Detect which cell encompasses the target text, then output its [x, y] center coordinate. 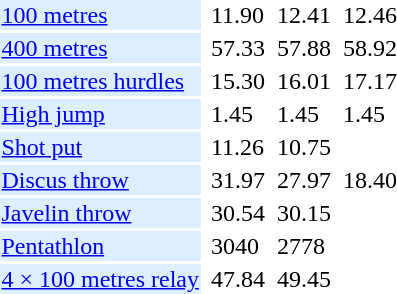
3040 [238, 246]
15.30 [238, 81]
2778 [304, 246]
11.90 [238, 15]
31.97 [238, 180]
30.15 [304, 213]
High jump [100, 114]
27.97 [304, 180]
100 metres [100, 15]
Pentathlon [100, 246]
57.88 [304, 48]
16.01 [304, 81]
Shot put [100, 147]
10.75 [304, 147]
57.33 [238, 48]
30.54 [238, 213]
400 metres [100, 48]
49.45 [304, 279]
12.41 [304, 15]
Javelin throw [100, 213]
100 metres hurdles [100, 81]
47.84 [238, 279]
11.26 [238, 147]
4 × 100 metres relay [100, 279]
Discus throw [100, 180]
